Pinpoint the cell where the given text exists, returning its (X, Y) midpoint coordinate. 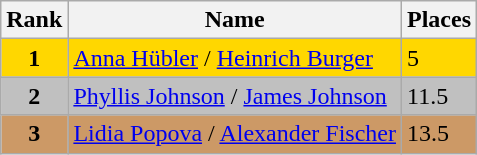
Rank (34, 20)
2 (34, 96)
1 (34, 58)
Phyllis Johnson / James Johnson (235, 96)
11.5 (440, 96)
Name (235, 20)
Places (440, 20)
13.5 (440, 134)
5 (440, 58)
Anna Hübler / Heinrich Burger (235, 58)
3 (34, 134)
Lidia Popova / Alexander Fischer (235, 134)
